Search for the cell housing the specified text and yield its (X, Y) center coordinate. 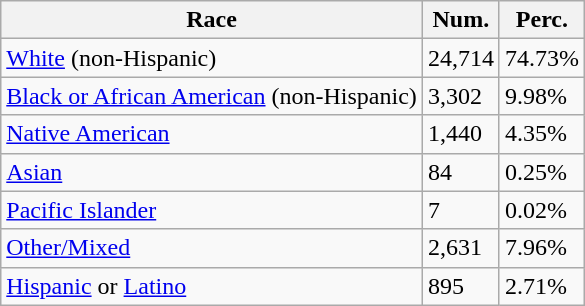
84 (460, 172)
Hispanic or Latino (212, 286)
Other/Mixed (212, 248)
895 (460, 286)
3,302 (460, 96)
Asian (212, 172)
1,440 (460, 134)
7.96% (542, 248)
24,714 (460, 58)
Black or African American (non-Hispanic) (212, 96)
7 (460, 210)
74.73% (542, 58)
9.98% (542, 96)
2.71% (542, 286)
Num. (460, 20)
4.35% (542, 134)
0.25% (542, 172)
Perc. (542, 20)
Pacific Islander (212, 210)
2,631 (460, 248)
0.02% (542, 210)
Native American (212, 134)
Race (212, 20)
White (non-Hispanic) (212, 58)
